Capture the cell that displays the provided text and extract its (x, y) central coordinate. 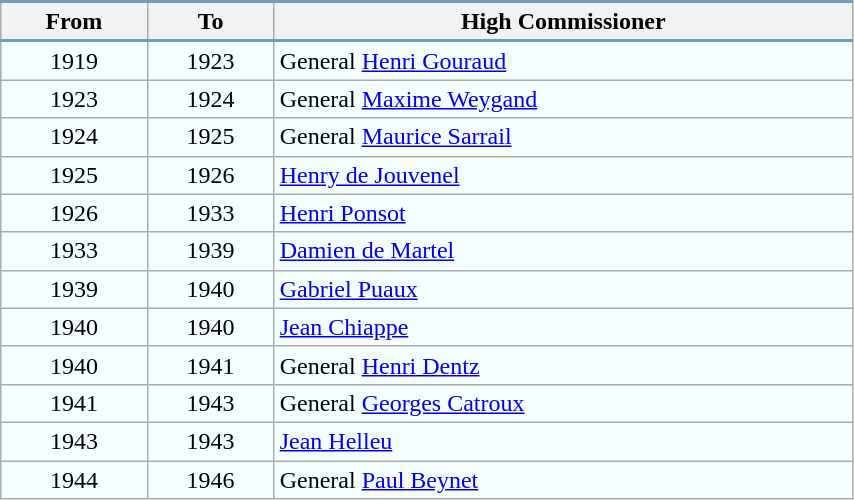
General Maxime Weygand (563, 99)
1944 (74, 479)
To (210, 22)
General Paul Beynet (563, 479)
High Commissioner (563, 22)
Damien de Martel (563, 251)
Jean Helleu (563, 441)
Jean Chiappe (563, 327)
General Henri Dentz (563, 365)
Henry de Jouvenel (563, 175)
Henri Ponsot (563, 213)
1946 (210, 479)
Gabriel Puaux (563, 289)
General Georges Catroux (563, 403)
General Maurice Sarrail (563, 137)
1919 (74, 60)
General Henri Gouraud (563, 60)
From (74, 22)
